Pinpoint the cell where the given text exists, returning its [x, y] midpoint coordinate. 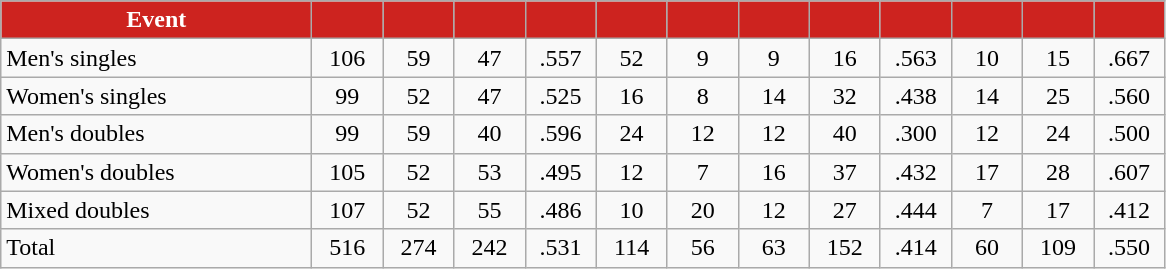
27 [844, 210]
274 [418, 248]
109 [1058, 248]
25 [1058, 96]
.667 [1130, 58]
.500 [1130, 134]
.438 [916, 96]
Women's doubles [156, 172]
.300 [916, 134]
15 [1058, 58]
.414 [916, 248]
.557 [560, 58]
20 [702, 210]
Total [156, 248]
Men's singles [156, 58]
Women's singles [156, 96]
.432 [916, 172]
60 [986, 248]
8 [702, 96]
152 [844, 248]
105 [348, 172]
.560 [1130, 96]
63 [774, 248]
.550 [1130, 248]
.444 [916, 210]
.607 [1130, 172]
.486 [560, 210]
37 [844, 172]
55 [490, 210]
56 [702, 248]
Men's doubles [156, 134]
.495 [560, 172]
.563 [916, 58]
Event [156, 20]
114 [632, 248]
.596 [560, 134]
516 [348, 248]
106 [348, 58]
32 [844, 96]
107 [348, 210]
Mixed doubles [156, 210]
28 [1058, 172]
.525 [560, 96]
.531 [560, 248]
.412 [1130, 210]
53 [490, 172]
242 [490, 248]
